Locate the cell with the specified text and output its (x, y) center coordinate. 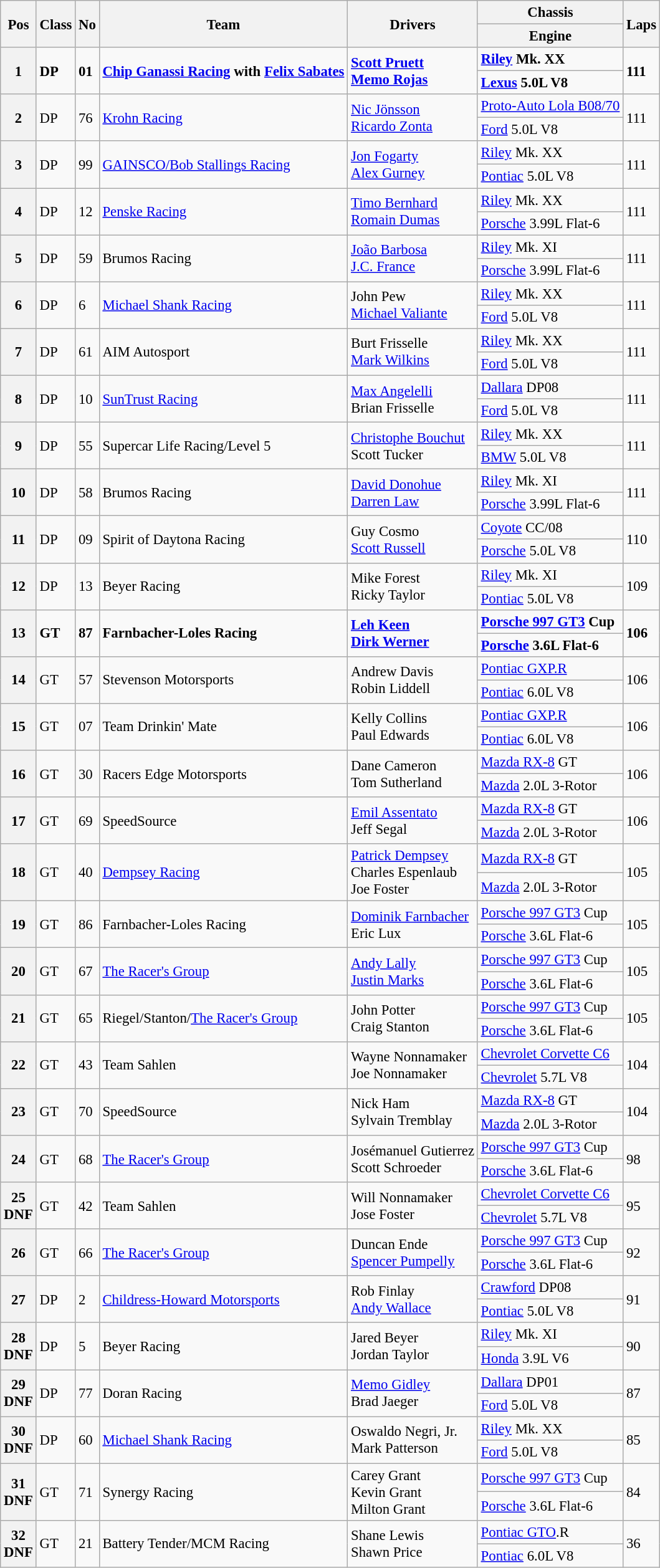
Leh Keen Dirk Werner (413, 633)
Carey Grant Kevin Grant Milton Grant (413, 1492)
Synergy Racing (223, 1492)
Guy Cosmo Scott Russell (413, 540)
71 (87, 1492)
Supercar Life Racing/Level 5 (223, 446)
99 (87, 165)
Class (56, 24)
Andy Lally Justin Marks (413, 971)
Dominik Farnbacher Eric Lux (413, 925)
No (87, 24)
Kelly Collins Paul Edwards (413, 727)
98 (642, 1159)
4 (19, 212)
20 (19, 971)
Mike Forest Ricky Taylor (413, 586)
Christophe Bouchut Scott Tucker (413, 446)
Riegel/Stanton/The Racer's Group (223, 1018)
Team Drinkin' Mate (223, 727)
John Pew Michael Valiante (413, 305)
Nick Ham Sylvain Tremblay (413, 1112)
23 (19, 1112)
58 (87, 492)
Team (223, 24)
28DNF (19, 1346)
Engine (550, 36)
26 (19, 1253)
GAINSCO/Bob Stallings Racing (223, 165)
7 (19, 351)
Racers Edge Motorsports (223, 774)
57 (87, 681)
Oswaldo Negri, Jr. Mark Patterson (413, 1440)
91 (642, 1299)
AIM Autosport (223, 351)
Chassis (550, 12)
61 (87, 351)
Dallara DP08 (550, 387)
55 (87, 446)
110 (642, 540)
24 (19, 1159)
14 (19, 681)
30 (87, 774)
70 (87, 1112)
Shane Lewis Shawn Price (413, 1544)
31DNF (19, 1492)
Scott Pruett Memo Rojas (413, 71)
77 (87, 1394)
Porsche 5.0L V8 (550, 552)
1 (19, 71)
11 (19, 540)
Dallara DP01 (550, 1382)
Dempsey Racing (223, 872)
18 (19, 872)
Andrew Davis Robin Liddell (413, 681)
66 (87, 1253)
BMW 5.0L V8 (550, 457)
3 (19, 165)
Krohn Racing (223, 117)
Will Nonnamaker Jose Foster (413, 1205)
90 (642, 1346)
25DNF (19, 1205)
Duncan Ende Spencer Pumpelly (413, 1253)
42 (87, 1205)
Chip Ganassi Racing with Felix Sabates (223, 71)
Drivers (413, 24)
29DNF (19, 1394)
Coyote CC/08 (550, 528)
Nic Jönsson Ricardo Zonta (413, 117)
69 (87, 820)
Max Angelelli Brian Frisselle (413, 399)
Emil Assentato Jeff Segal (413, 820)
22 (19, 1064)
27 (19, 1299)
Stevenson Motorsports (223, 681)
João Barbosa J.C. France (413, 258)
Proto-Auto Lola B08/70 (550, 106)
95 (642, 1205)
David Donohue Darren Law (413, 492)
9 (19, 446)
Battery Tender/MCM Racing (223, 1544)
76 (87, 117)
John Potter Craig Stanton (413, 1018)
Josémanuel Gutierrez Scott Schroeder (413, 1159)
Patrick Dempsey Charles Espenlaub Joe Foster (413, 872)
Laps (642, 24)
8 (19, 399)
Crawford DP08 (550, 1288)
67 (87, 971)
Honda 3.9L V6 (550, 1358)
07 (87, 727)
65 (87, 1018)
32DNF (19, 1544)
Pos (19, 24)
15 (19, 727)
Jared Beyer Jordan Taylor (413, 1346)
Spirit of Daytona Racing (223, 540)
Penske Racing (223, 212)
40 (87, 872)
60 (87, 1440)
01 (87, 71)
19 (19, 925)
109 (642, 586)
Lexus 5.0L V8 (550, 83)
86 (87, 925)
Dane Cameron Tom Sutherland (413, 774)
09 (87, 540)
Doran Racing (223, 1394)
43 (87, 1064)
Pontiac GTO.R (550, 1532)
17 (19, 820)
85 (642, 1440)
68 (87, 1159)
16 (19, 774)
Rob Finlay Andy Wallace (413, 1299)
SunTrust Racing (223, 399)
Burt Frisselle Mark Wilkins (413, 351)
59 (87, 258)
Jon Fogarty Alex Gurney (413, 165)
30DNF (19, 1440)
Childress-Howard Motorsports (223, 1299)
Memo Gidley Brad Jaeger (413, 1394)
Timo Bernhard Romain Dumas (413, 212)
36 (642, 1544)
92 (642, 1253)
Wayne Nonnamaker Joe Nonnamaker (413, 1064)
84 (642, 1492)
